Output the (X, Y) coordinate of the center of the cell containing the given text.  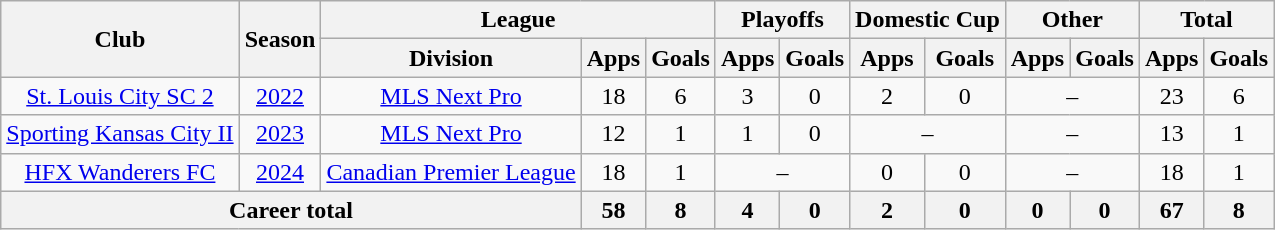
2024 (280, 172)
Division (451, 58)
2023 (280, 134)
67 (1171, 210)
12 (613, 134)
3 (747, 96)
Sporting Kansas City II (120, 134)
St. Louis City SC 2 (120, 96)
Season (280, 39)
Playoffs (782, 20)
HFX Wanderers FC (120, 172)
Club (120, 39)
13 (1171, 134)
2022 (280, 96)
Total (1206, 20)
League (518, 20)
23 (1171, 96)
Career total (291, 210)
Other (1072, 20)
Canadian Premier League (451, 172)
4 (747, 210)
58 (613, 210)
Domestic Cup (928, 20)
